Determine the [X, Y] coordinate at the center of the cell enclosing the given text.  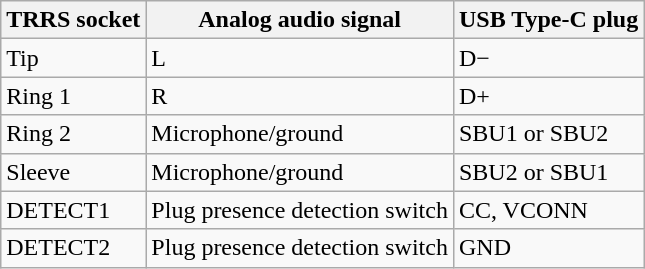
CC, VCONN [548, 210]
DETECT1 [74, 210]
L [300, 58]
Sleeve [74, 172]
DETECT2 [74, 248]
Analog audio signal [300, 20]
TRRS socket [74, 20]
SBU2 or SBU1 [548, 172]
R [300, 96]
D− [548, 58]
SBU1 or SBU2 [548, 134]
Ring 1 [74, 96]
USB Type-C plug [548, 20]
Ring 2 [74, 134]
D+ [548, 96]
GND [548, 248]
Tip [74, 58]
